Return (X, Y) of the center of cell containing provided text 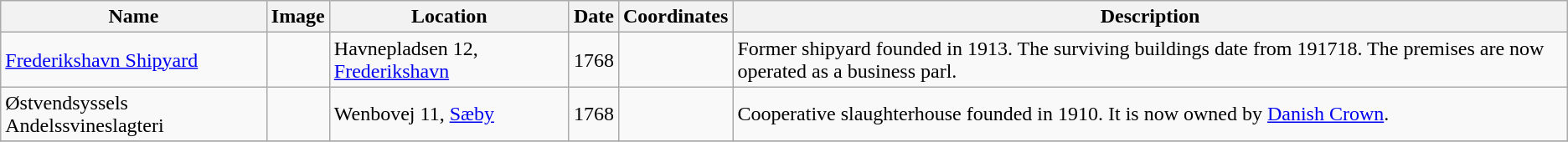
Coordinates (675, 17)
Former shipyard founded in 1913. The surviving buildings date from 191718. The premises are now operated as a business parl. (1150, 60)
Frederikshavn Shipyard (134, 60)
Description (1150, 17)
Cooperative slaughterhouse founded in 1910. It is now owned by Danish Crown. (1150, 114)
Wenbovej 11, Sæby (449, 114)
Image (298, 17)
Østvendsyssels Andelssvineslagteri (134, 114)
Name (134, 17)
Date (593, 17)
Havnepladsen 12, Frederikshavn (449, 60)
Location (449, 17)
